Return [X, Y] of the center of cell containing provided text 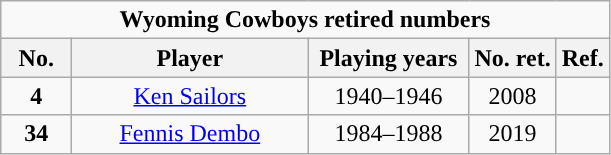
Playing years [388, 58]
Ken Sailors [190, 96]
No. [36, 58]
4 [36, 96]
Ref. [582, 58]
2008 [512, 96]
1984–1988 [388, 134]
34 [36, 134]
Player [190, 58]
1940–1946 [388, 96]
Wyoming Cowboys retired numbers [305, 20]
2019 [512, 134]
No. ret. [512, 58]
Fennis Dembo [190, 134]
